Locate the cell with the specified text and output its [X, Y] center coordinate. 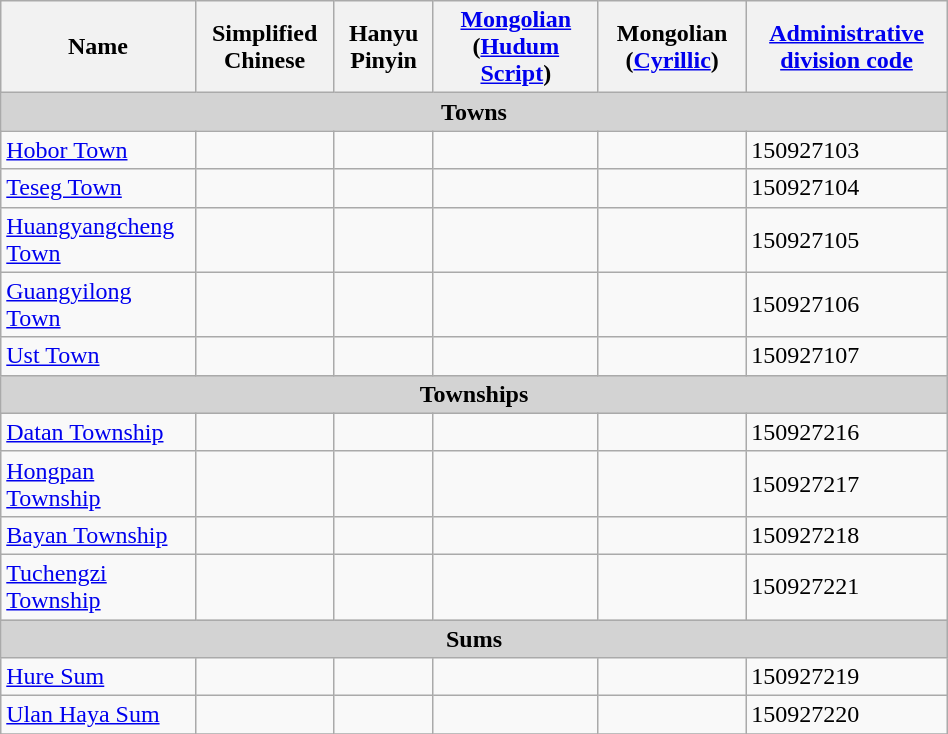
Huangyangcheng Town [98, 240]
Towns [474, 112]
Name [98, 47]
Teseg Town [98, 188]
150927217 [846, 484]
Simplified Chinese [264, 47]
Mongolian (Hudum Script) [516, 47]
150927106 [846, 304]
Administrative division code [846, 47]
Bayan Township [98, 535]
150927105 [846, 240]
Ust Town [98, 356]
150927219 [846, 677]
150927216 [846, 432]
150927104 [846, 188]
Sums [474, 639]
150927221 [846, 586]
Datan Township [98, 432]
Hanyu Pinyin [384, 47]
Tuchengzi Township [98, 586]
Hongpan Township [98, 484]
Ulan Haya Sum [98, 715]
150927103 [846, 150]
Mongolian (Cyrillic) [672, 47]
Hobor Town [98, 150]
Hure Sum [98, 677]
Guangyilong Town [98, 304]
Townships [474, 394]
150927220 [846, 715]
150927218 [846, 535]
150927107 [846, 356]
